Find where the given text appears and provide that cell's center as (X, Y) coordinate. 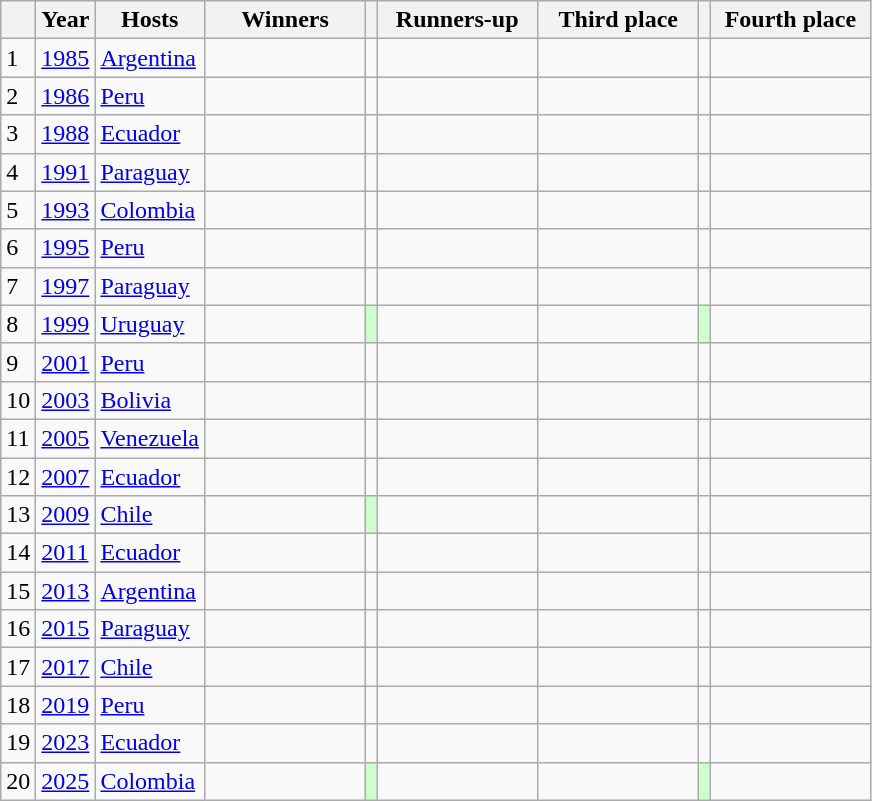
18 (18, 705)
15 (18, 591)
1993 (66, 210)
12 (18, 477)
5 (18, 210)
2001 (66, 362)
2003 (66, 400)
Venezuela (150, 438)
8 (18, 324)
2023 (66, 743)
2009 (66, 515)
Runners-up (458, 20)
2005 (66, 438)
1991 (66, 172)
3 (18, 134)
1997 (66, 286)
2015 (66, 629)
Bolivia (150, 400)
19 (18, 743)
11 (18, 438)
1985 (66, 58)
Fourth place (790, 20)
17 (18, 667)
2013 (66, 591)
1986 (66, 96)
6 (18, 248)
2 (18, 96)
2019 (66, 705)
1 (18, 58)
7 (18, 286)
2011 (66, 553)
16 (18, 629)
Uruguay (150, 324)
2025 (66, 781)
2007 (66, 477)
9 (18, 362)
Year (66, 20)
Winners (286, 20)
13 (18, 515)
4 (18, 172)
Hosts (150, 20)
1988 (66, 134)
2017 (66, 667)
Third place (618, 20)
1999 (66, 324)
20 (18, 781)
10 (18, 400)
14 (18, 553)
1995 (66, 248)
